Capture the cell that displays the provided text and extract its [x, y] central coordinate. 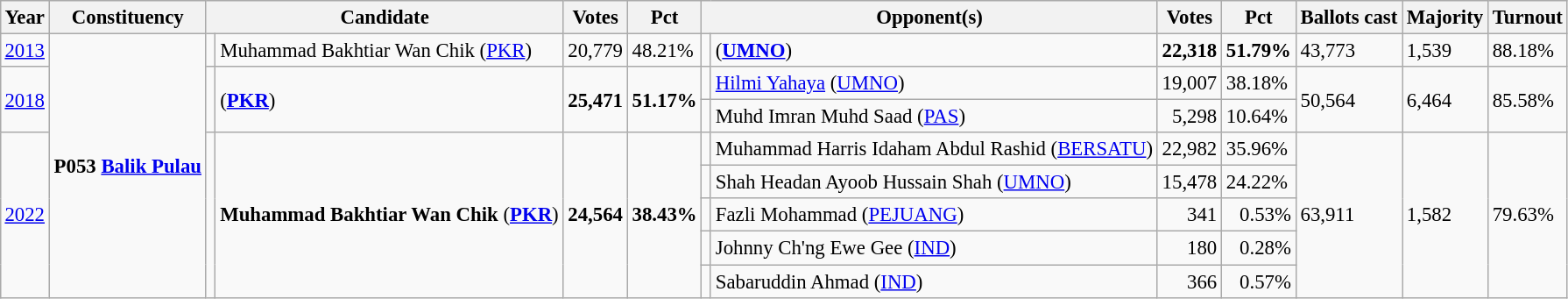
Ballots cast [1349, 18]
24.22% [1260, 182]
Turnout [1528, 18]
Hilmi Yahaya (UMNO) [934, 83]
25,471 [596, 100]
35.96% [1260, 149]
Muhammad Harris Idaham Abdul Rashid (BERSATU) [934, 149]
0.28% [1260, 248]
79.63% [1528, 215]
51.79% [1260, 50]
Year [25, 18]
48.21% [664, 50]
22,982 [1190, 149]
Johnny Ch'ng Ewe Gee (IND) [934, 248]
38.43% [664, 215]
5,298 [1190, 117]
1,582 [1445, 215]
38.18% [1260, 83]
Fazli Mohammad (PEJUANG) [934, 215]
0.57% [1260, 281]
22,318 [1190, 50]
2018 [25, 100]
6,464 [1445, 100]
63,911 [1349, 215]
(PKR) [389, 100]
Opponent(s) [929, 18]
19,007 [1190, 83]
Shah Headan Ayoob Hussain Shah (UMNO) [934, 182]
50,564 [1349, 100]
P053 Balik Pulau [128, 165]
(UMNO) [934, 50]
Muhd Imran Muhd Saad (PAS) [934, 117]
2013 [25, 50]
Candidate [385, 18]
10.64% [1260, 117]
24,564 [596, 215]
2022 [25, 215]
43,773 [1349, 50]
51.17% [664, 100]
180 [1190, 248]
Constituency [128, 18]
1,539 [1445, 50]
Majority [1445, 18]
0.53% [1260, 215]
85.58% [1528, 100]
Sabaruddin Ahmad (IND) [934, 281]
341 [1190, 215]
20,779 [596, 50]
88.18% [1528, 50]
15,478 [1190, 182]
366 [1190, 281]
